Find where the given text appears and provide that cell's center as (x, y) coordinate. 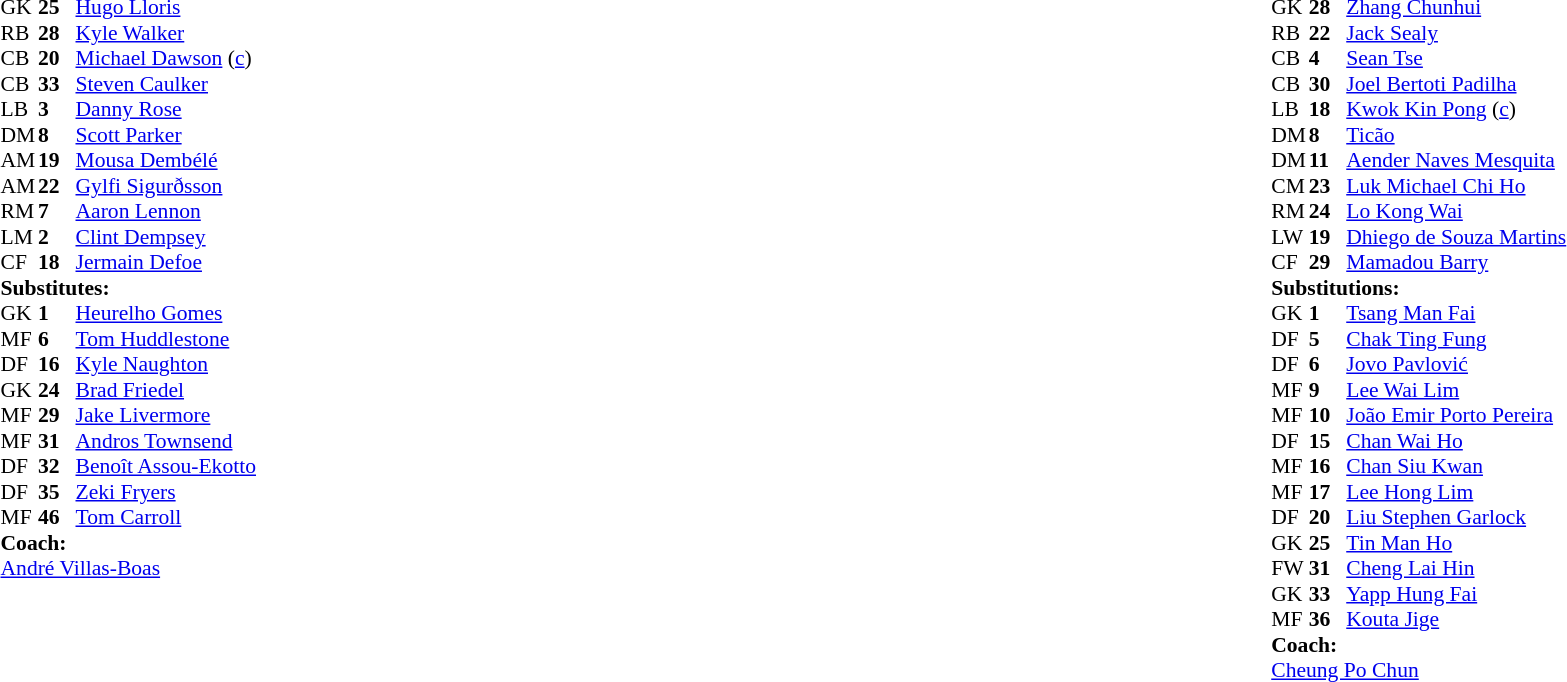
Substitutions: (1418, 288)
Jake Livermore (166, 415)
Sean Tse (1456, 59)
Chan Siu Kwan (1456, 467)
Luk Michael Chi Ho (1456, 186)
23 (1328, 186)
João Emir Porto Pereira (1456, 415)
Steven Caulker (166, 84)
LW (1290, 237)
Tom Huddlestone (166, 339)
Lee Wai Lim (1456, 390)
28 (57, 33)
Gylfi Sigurðsson (166, 186)
25 (1328, 543)
Joel Bertoti Padilha (1456, 84)
Substitutes: (128, 288)
Dhiego de Souza Martins (1456, 237)
9 (1328, 390)
Michael Dawson (c) (166, 59)
Jovo Pavlović (1456, 365)
3 (57, 109)
Kyle Naughton (166, 365)
Cheng Lai Hin (1456, 569)
Benoît Assou-Ekotto (166, 467)
Kyle Walker (166, 33)
Chan Wai Ho (1456, 441)
Liu Stephen Garlock (1456, 517)
André Villas-Boas (128, 569)
Tsang Man Fai (1456, 313)
4 (1328, 59)
Yapp Hung Fai (1456, 594)
7 (57, 211)
Kouta Jige (1456, 619)
LM (19, 237)
Kwok Kin Pong (c) (1456, 109)
30 (1328, 84)
Mamadou Barry (1456, 263)
17 (1328, 492)
36 (1328, 619)
32 (57, 467)
35 (57, 492)
5 (1328, 339)
Brad Friedel (166, 390)
Lee Hong Lim (1456, 492)
Tin Man Ho (1456, 543)
11 (1328, 161)
Zeki Fryers (166, 492)
10 (1328, 415)
Andros Townsend (166, 441)
CM (1290, 186)
Clint Dempsey (166, 237)
Scott Parker (166, 135)
Aender Naves Mesquita (1456, 161)
Ticão (1456, 135)
Aaron Lennon (166, 211)
Lo Kong Wai (1456, 211)
Jermain Defoe (166, 263)
46 (57, 517)
Chak Ting Fung (1456, 339)
FW (1290, 569)
Mousa Dembélé (166, 161)
Jack Sealy (1456, 33)
Danny Rose (166, 109)
2 (57, 237)
Tom Carroll (166, 517)
Heurelho Gomes (166, 313)
15 (1328, 441)
